Extract the (x, y) coordinate from the center of the cell holding the provided text.  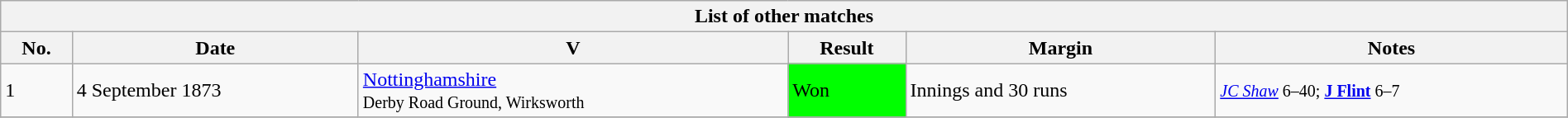
Innings and 30 runs (1060, 91)
V (572, 48)
Result (847, 48)
JC Shaw 6–40; J Flint 6–7 (1391, 91)
No. (36, 48)
Date (215, 48)
List of other matches (784, 17)
Margin (1060, 48)
Won (847, 91)
Nottinghamshire Derby Road Ground, Wirksworth (572, 91)
4 September 1873 (215, 91)
Notes (1391, 48)
1 (36, 91)
